Find where the given text appears and provide that cell's center as [X, Y] coordinate. 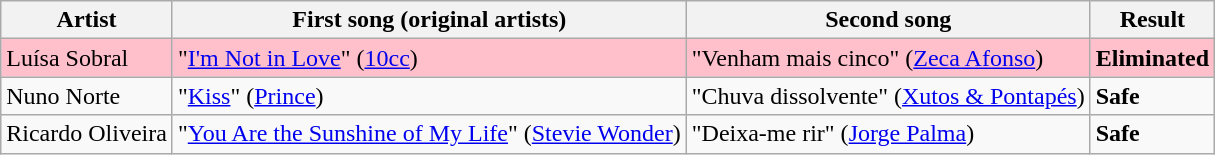
Result [1152, 20]
"Deixa-me rir" (Jorge Palma) [888, 134]
First song (original artists) [429, 20]
Second song [888, 20]
Nuno Norte [87, 96]
"You Are the Sunshine of My Life" (Stevie Wonder) [429, 134]
"Venham mais cinco" (Zeca Afonso) [888, 58]
Ricardo Oliveira [87, 134]
Luísa Sobral [87, 58]
Eliminated [1152, 58]
Artist [87, 20]
"Chuva dissolvente" (Xutos & Pontapés) [888, 96]
"Kiss" (Prince) [429, 96]
"I'm Not in Love" (10cc) [429, 58]
